Locate the cell with the specified text and output its (x, y) center coordinate. 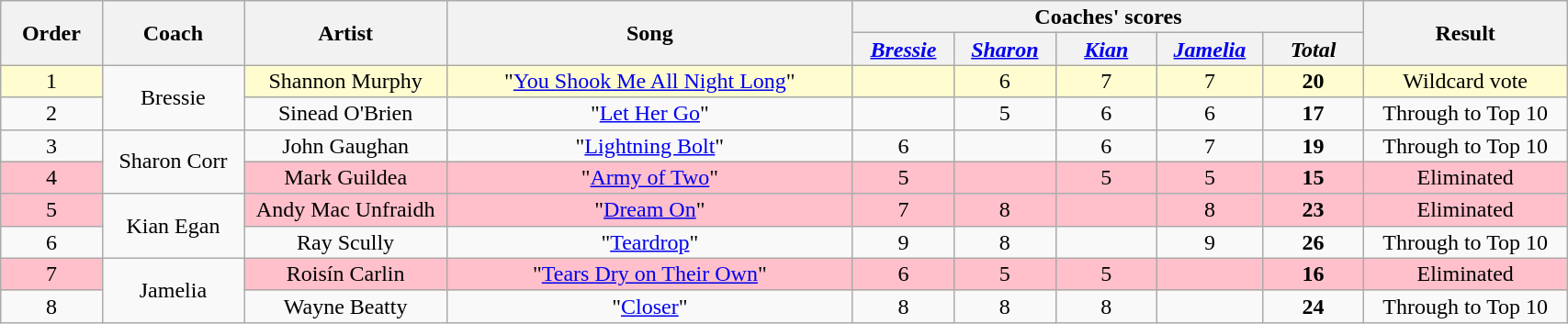
26 (1313, 242)
Wayne Beatty (345, 307)
3 (51, 145)
Mark Guildea (345, 178)
"Closer" (650, 307)
John Gaughan (345, 145)
"Let Her Go" (650, 114)
23 (1313, 209)
Coaches' scores (1108, 17)
"Dream On" (650, 209)
2 (51, 114)
17 (1313, 114)
Sharon Corr (173, 162)
"Army of Two" (650, 178)
15 (1313, 178)
Wildcard vote (1466, 81)
16 (1313, 274)
"You Shook Me All Night Long" (650, 81)
Roisín Carlin (345, 274)
"Lightning Bolt" (650, 145)
24 (1313, 307)
"Tears Dry on Their Own" (650, 274)
Sharon (1005, 50)
Shannon Murphy (345, 81)
Total (1313, 50)
Result (1466, 33)
"Teardrop" (650, 242)
Kian Egan (173, 226)
Artist (345, 33)
Coach (173, 33)
Sinead O'Brien (345, 114)
1 (51, 81)
Kian (1106, 50)
20 (1313, 81)
Andy Mac Unfraidh (345, 209)
Ray Scully (345, 242)
Order (51, 33)
Song (650, 33)
19 (1313, 145)
4 (51, 178)
